Search for the cell housing the specified text and yield its (x, y) center coordinate. 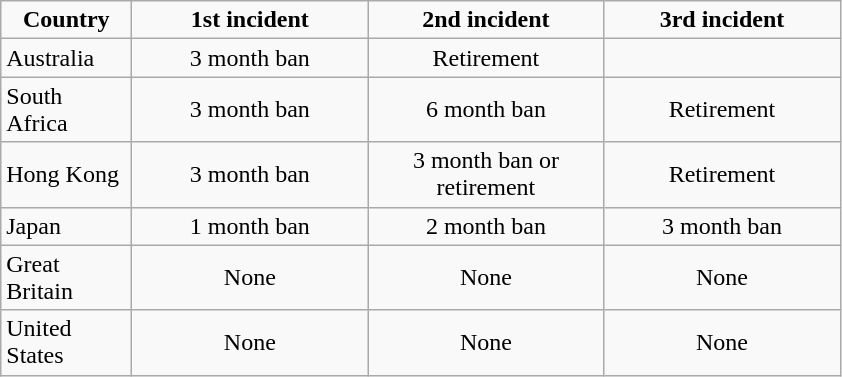
3rd incident (722, 20)
6 month ban (486, 110)
South Africa (66, 110)
Australia (66, 58)
3 month ban or retirement (486, 174)
2 month ban (486, 226)
Hong Kong (66, 174)
Japan (66, 226)
1st incident (250, 20)
1 month ban (250, 226)
United States (66, 342)
Great Britain (66, 278)
Country (66, 20)
2nd incident (486, 20)
